Output the [X, Y] coordinate of the center of the cell containing the given text.  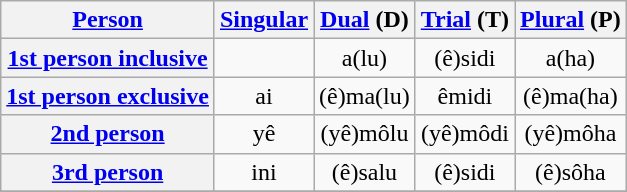
Plural (P) [571, 20]
yê [264, 134]
êmidi [464, 96]
(yê)môlu [365, 134]
1st person exclusive [108, 96]
3rd person [108, 172]
(ê)ma(ha) [571, 96]
a(lu) [365, 58]
Person [108, 20]
Singular [264, 20]
(ê)salu [365, 172]
a(ha) [571, 58]
Trial (T) [464, 20]
(yê)môha [571, 134]
ai [264, 96]
2nd person [108, 134]
ini [264, 172]
(yê)môdi [464, 134]
Dual (D) [365, 20]
1st person inclusive [108, 58]
(ê)sôha [571, 172]
(ê)ma(lu) [365, 96]
